Scan for the cell matching the given text and deliver its (X, Y) coordinate at center. 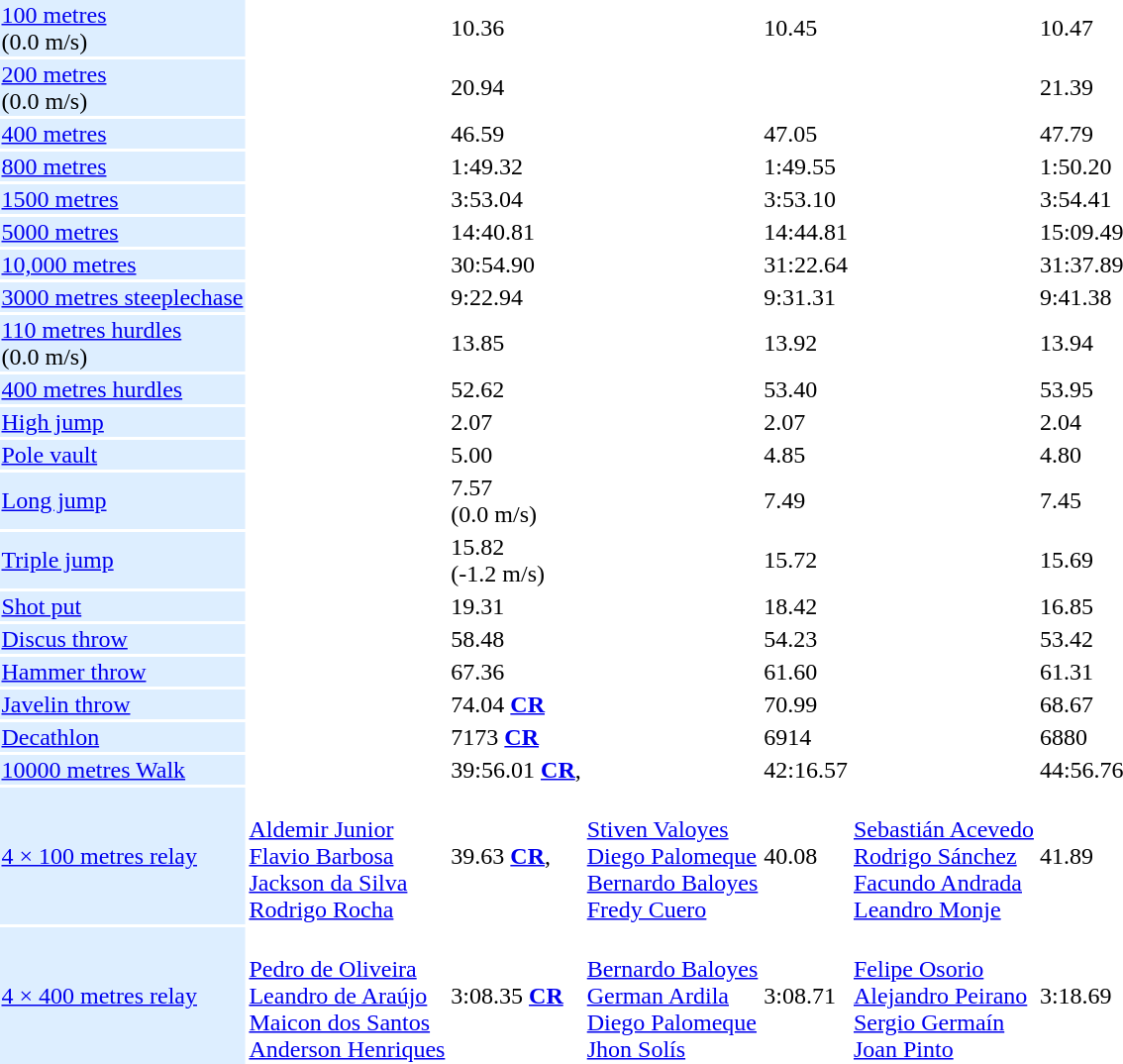
400 metres hurdles (123, 389)
Triple jump (123, 561)
4.85 (806, 455)
3:53.04 (516, 199)
61.60 (806, 672)
1:49.55 (806, 166)
31:22.64 (806, 265)
20.94 (516, 87)
53.40 (806, 389)
3000 metres steeplechase (123, 297)
100 metres (0.0 m/s) (123, 28)
Aldemir Junior Flavio Barbosa Jackson da Silva Rodrigo Rocha (347, 856)
39.63 CR, (516, 856)
Long jump (123, 501)
58.48 (516, 639)
9:22.94 (516, 297)
1500 metres (123, 199)
10000 metres Walk (123, 770)
13.92 (806, 343)
5000 metres (123, 232)
3:08.35 CR (516, 996)
4 × 400 metres relay (123, 996)
4 × 100 metres relay (123, 856)
40.08 (806, 856)
Stiven Valoyes Diego Palomeque Bernardo Baloyes Fredy Cuero (672, 856)
7.49 (806, 501)
14:40.81 (516, 232)
400 metres (123, 134)
9:31.31 (806, 297)
46.59 (516, 134)
70.99 (806, 704)
Pedro de Oliveira Leandro de Araújo Maicon dos Santos Anderson Henriques (347, 996)
18.42 (806, 606)
200 metres (0.0 m/s) (123, 87)
Decathlon (123, 737)
800 metres (123, 166)
3:08.71 (806, 996)
Javelin throw (123, 704)
10.36 (516, 28)
3:53.10 (806, 199)
6914 (806, 737)
High jump (123, 422)
10,000 metres (123, 265)
5.00 (516, 455)
Pole vault (123, 455)
Felipe Osorio Alejandro Peirano Sergio Germaín Joan Pinto (945, 996)
Sebastián Acevedo Rodrigo Sánchez Facundo Andrada Leandro Monje (945, 856)
74.04 CR (516, 704)
110 metres hurdles (0.0 m/s) (123, 343)
52.62 (516, 389)
7173 CR (516, 737)
Bernardo Baloyes German Ardila Diego Palomeque Jhon Solís (672, 996)
15.72 (806, 561)
1:49.32 (516, 166)
Discus throw (123, 639)
39:56.01 CR, (516, 770)
Hammer throw (123, 672)
30:54.90 (516, 265)
47.05 (806, 134)
Shot put (123, 606)
54.23 (806, 639)
7.57 (0.0 m/s) (516, 501)
10.45 (806, 28)
19.31 (516, 606)
42:16.57 (806, 770)
14:44.81 (806, 232)
13.85 (516, 343)
67.36 (516, 672)
15.82 (-1.2 m/s) (516, 561)
